Locate the cell with the specified text and output its (x, y) center coordinate. 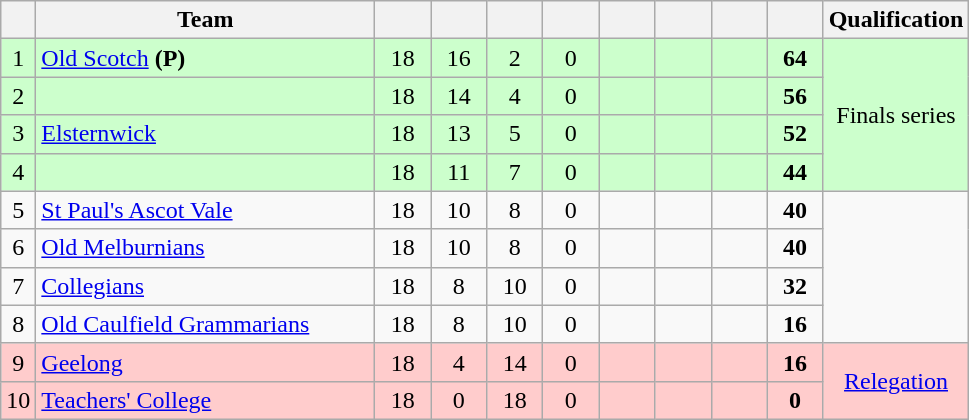
Elsternwick (206, 134)
Geelong (206, 362)
Finals series (896, 115)
Collegians (206, 286)
St Paul's Ascot Vale (206, 210)
Qualification (896, 20)
56 (795, 96)
13 (459, 134)
Old Melburnians (206, 248)
Team (206, 20)
32 (795, 286)
Teachers' College (206, 400)
3 (18, 134)
11 (459, 172)
Relegation (896, 381)
64 (795, 58)
44 (795, 172)
1 (18, 58)
9 (18, 362)
52 (795, 134)
Old Scotch (P) (206, 58)
Old Caulfield Grammarians (206, 324)
6 (18, 248)
